Output the [X, Y] coordinate of the center of the cell containing the given text.  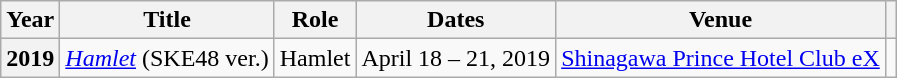
Hamlet (SKE48 ver.) [167, 58]
Hamlet [315, 58]
Role [315, 20]
2019 [30, 58]
Year [30, 20]
Title [167, 20]
Venue [721, 20]
April 18 – 21, 2019 [456, 58]
Dates [456, 20]
Shinagawa Prince Hotel Club eX [721, 58]
